Locate the cell with the specified text and output its [x, y] center coordinate. 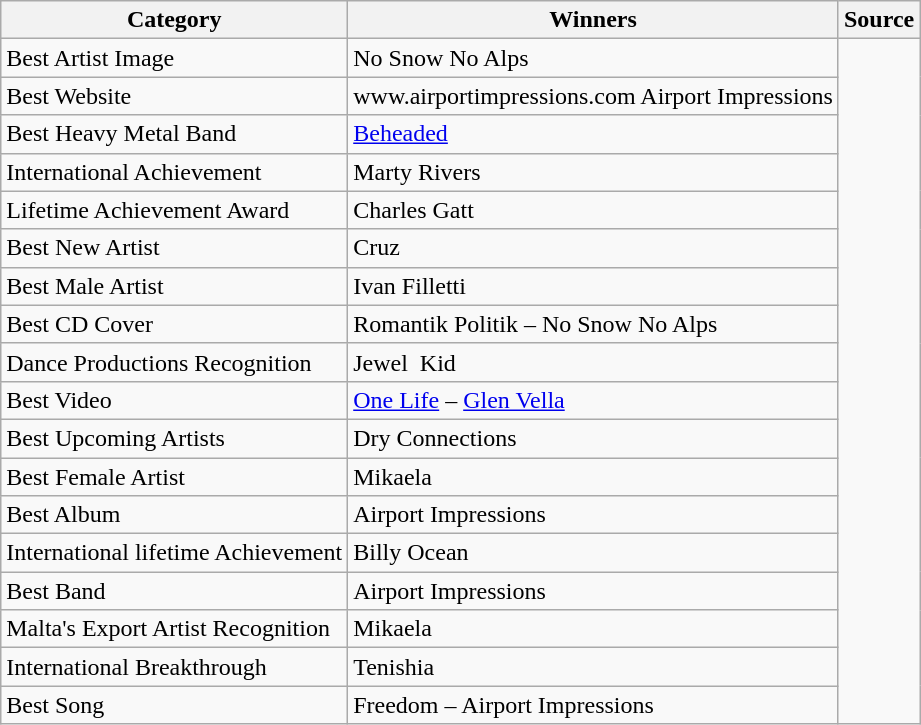
No Snow No Alps [594, 58]
Malta's Export Artist Recognition [174, 629]
Beheaded [594, 134]
Best Song [174, 705]
Best New Artist [174, 248]
Jewel Kid [594, 362]
Marty Rivers [594, 172]
One Life – Glen Vella [594, 400]
Winners [594, 20]
Ivan Filletti [594, 286]
Best Heavy Metal Band [174, 134]
Best Male Artist [174, 286]
Dance Productions Recognition [174, 362]
Category [174, 20]
International lifetime Achievement [174, 553]
Cruz [594, 248]
International Achievement [174, 172]
Charles Gatt [594, 210]
Best Artist Image [174, 58]
Source [878, 20]
Freedom – Airport Impressions [594, 705]
Tenishia [594, 667]
Best CD Cover [174, 324]
Best Band [174, 591]
Lifetime Achievement Award [174, 210]
Best Website [174, 96]
www.airportimpressions.com Airport Impressions [594, 96]
International Breakthrough [174, 667]
Best Upcoming Artists [174, 438]
Dry Connections [594, 438]
Best Album [174, 515]
Best Video [174, 400]
Best Female Artist [174, 477]
Romantik Politik – No Snow No Alps [594, 324]
Billy Ocean [594, 553]
